Output the [X, Y] coordinate of the center of the cell containing the given text.  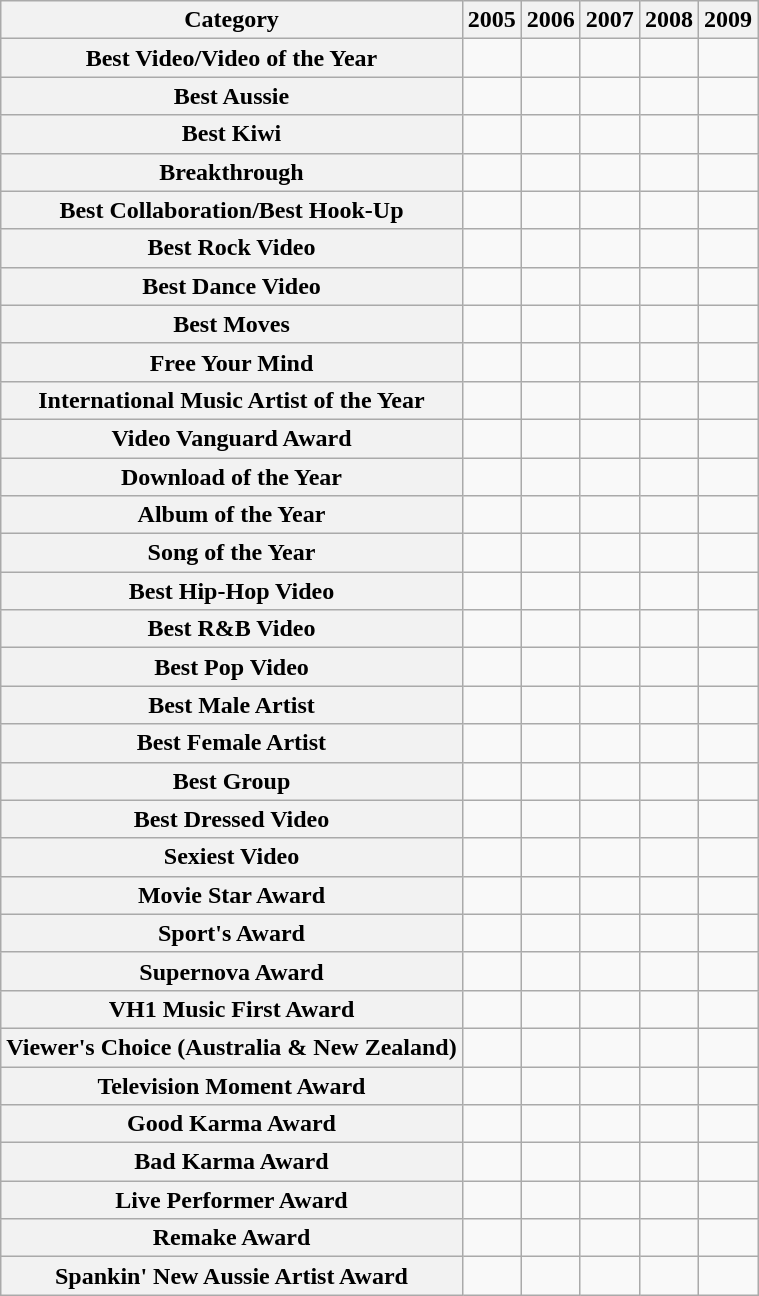
2005 [492, 20]
Live Performer Award [232, 1200]
Best Pop Video [232, 667]
Viewer's Choice (Australia & New Zealand) [232, 1047]
Best Female Artist [232, 743]
Best Rock Video [232, 248]
Best Collaboration/Best Hook-Up [232, 210]
Best Video/Video of the Year [232, 58]
Movie Star Award [232, 895]
Breakthrough [232, 172]
Television Moment Award [232, 1085]
2008 [668, 20]
Remake Award [232, 1238]
Sexiest Video [232, 857]
Spankin' New Aussie Artist Award [232, 1276]
Best Moves [232, 324]
2006 [550, 20]
Best Aussie [232, 96]
Bad Karma Award [232, 1162]
Download of the Year [232, 477]
Supernova Award [232, 971]
Best Hip-Hop Video [232, 591]
Best Dance Video [232, 286]
2007 [610, 20]
Best Group [232, 781]
Good Karma Award [232, 1124]
Best Dressed Video [232, 819]
Category [232, 20]
Video Vanguard Award [232, 438]
Album of the Year [232, 515]
International Music Artist of the Year [232, 400]
Free Your Mind [232, 362]
Best Male Artist [232, 705]
Sport's Award [232, 933]
Best R&B Video [232, 629]
2009 [728, 20]
Best Kiwi [232, 134]
VH1 Music First Award [232, 1009]
Song of the Year [232, 553]
